For the text-containing cell, return its midpoint in (X, Y) coordinate format. 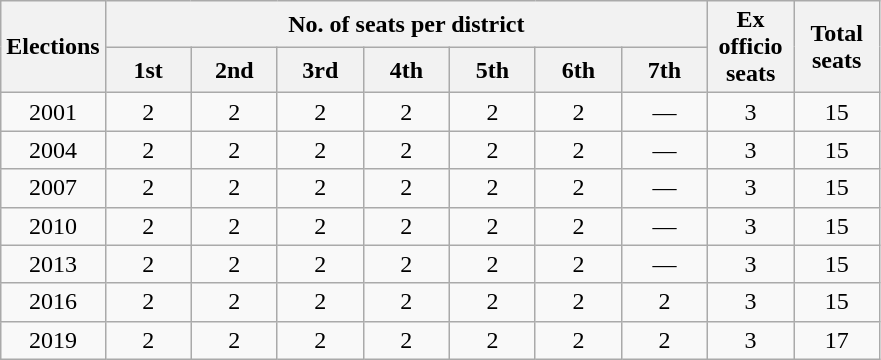
Elections (53, 47)
No. of seats per district (406, 24)
2001 (53, 112)
Ex officio seats (751, 47)
5th (492, 70)
2007 (53, 188)
2010 (53, 226)
3rd (320, 70)
17 (837, 340)
2004 (53, 150)
2019 (53, 340)
2nd (234, 70)
6th (578, 70)
4th (406, 70)
2016 (53, 302)
2013 (53, 264)
7th (665, 70)
1st (148, 70)
Total seats (837, 47)
